Extract the (x, y) coordinate from the center of the cell holding the provided text.  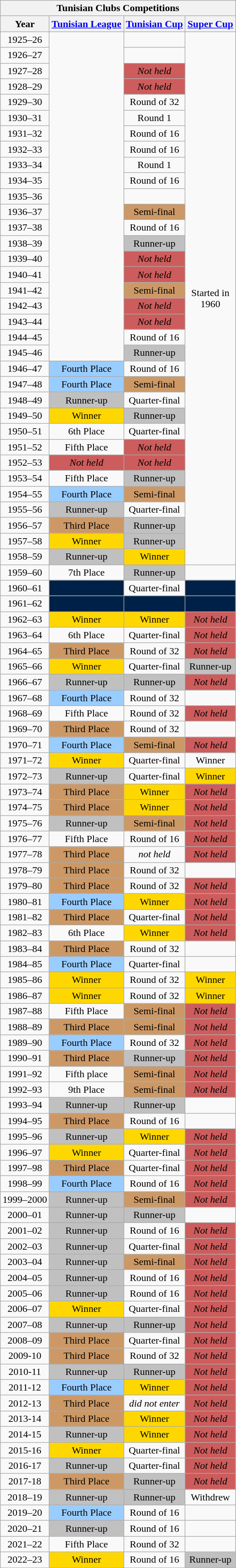
2002–03 (25, 1246)
1983–84 (25, 948)
Tunisian Cup (154, 24)
1976–77 (25, 839)
2007–08 (25, 1325)
1968–69 (25, 714)
1941–42 (25, 290)
2010-11 (25, 1372)
1950–51 (25, 431)
1978–79 (25, 870)
1987–88 (25, 1011)
1946–47 (25, 369)
1927–28 (25, 71)
2003–04 (25, 1262)
1933–34 (25, 165)
1937–38 (25, 228)
1958–59 (25, 557)
1970–71 (25, 745)
1980–81 (25, 901)
1925–26 (25, 40)
1967–68 (25, 698)
Fifth place (86, 1074)
2001–02 (25, 1231)
2021–22 (25, 1544)
1955–56 (25, 510)
1992–93 (25, 1090)
2014-15 (25, 1434)
2005–06 (25, 1293)
1988–89 (25, 1027)
1964–65 (25, 651)
1948–49 (25, 400)
1929–30 (25, 102)
2019–20 (25, 1513)
2011-12 (25, 1387)
1994–95 (25, 1121)
1963–64 (25, 635)
1943–44 (25, 322)
2015-16 (25, 1450)
2012-13 (25, 1403)
1934–35 (25, 180)
Started in1960 (210, 298)
1961–62 (25, 604)
2000–01 (25, 1215)
1939–40 (25, 259)
1985–86 (25, 980)
1957–58 (25, 541)
1996–97 (25, 1152)
1959–60 (25, 572)
1986–87 (25, 996)
1940–41 (25, 275)
2020–21 (25, 1528)
1991–92 (25, 1074)
9th Place (86, 1090)
Year (25, 24)
1928–29 (25, 86)
1944–45 (25, 337)
1969–70 (25, 729)
Super Cup (210, 24)
1981–82 (25, 917)
Withdrew (210, 1497)
1951–52 (25, 447)
1932–33 (25, 149)
1974–75 (25, 807)
1993–94 (25, 1105)
not held (154, 854)
2018–19 (25, 1497)
2009-10 (25, 1356)
Tunisian League (86, 24)
1935–36 (25, 196)
1990–91 (25, 1058)
1977–78 (25, 854)
1979–80 (25, 886)
1949–50 (25, 415)
1971–72 (25, 761)
1942–43 (25, 306)
1956–57 (25, 525)
1998–99 (25, 1183)
1952–53 (25, 463)
1997–98 (25, 1168)
1973–74 (25, 792)
1960–61 (25, 588)
Tunisian Clubs Competitions (118, 8)
1995–96 (25, 1136)
1938–39 (25, 243)
1931–32 (25, 133)
1945–46 (25, 353)
2017-18 (25, 1482)
1999–2000 (25, 1199)
2022–23 (25, 1560)
1930–31 (25, 118)
1966–67 (25, 682)
2008–09 (25, 1340)
1989–90 (25, 1043)
did not enter (154, 1403)
1936–37 (25, 212)
2006–07 (25, 1309)
1982–83 (25, 933)
1972–73 (25, 776)
1926–27 (25, 55)
1965–66 (25, 666)
1975–76 (25, 823)
7th Place (86, 572)
2013-14 (25, 1419)
1962–63 (25, 619)
1947–48 (25, 384)
2004–05 (25, 1278)
2016-17 (25, 1466)
1954–55 (25, 494)
1984–85 (25, 964)
1953–54 (25, 478)
